Identify which cell holds the provided text, then report its [X, Y] central coordinate. 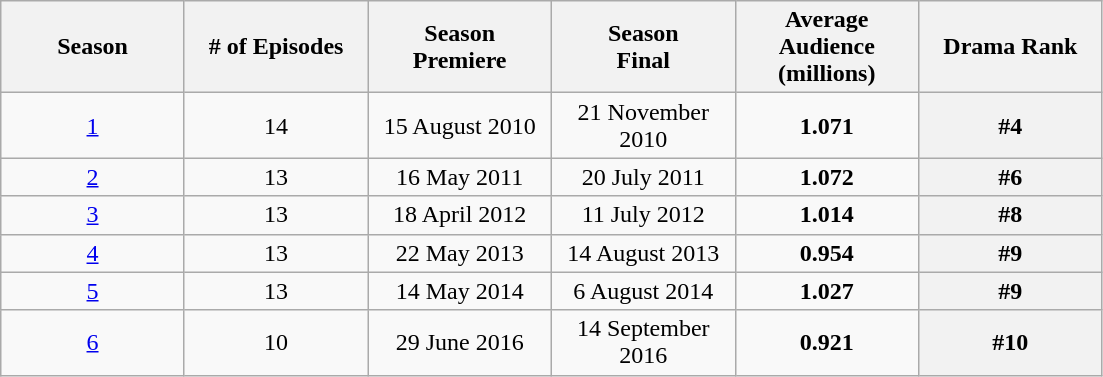
1 [93, 126]
Season Premiere [460, 47]
10 [276, 342]
18 April 2012 [460, 215]
20 July 2011 [643, 177]
22 May 2013 [460, 253]
0.954 [827, 253]
Season [93, 47]
6 [93, 342]
2 [93, 177]
21 November 2010 [643, 126]
6 August 2014 [643, 291]
14 September 2016 [643, 342]
3 [93, 215]
16 May 2011 [460, 177]
1.014 [827, 215]
0.921 [827, 342]
Season Final [643, 47]
1.072 [827, 177]
#4 [1011, 126]
1.071 [827, 126]
4 [93, 253]
11 July 2012 [643, 215]
15 August 2010 [460, 126]
14 August 2013 [643, 253]
14 [276, 126]
1.027 [827, 291]
#8 [1011, 215]
# of Episodes [276, 47]
14 May 2014 [460, 291]
29 June 2016 [460, 342]
Average Audience(millions) [827, 47]
#6 [1011, 177]
Drama Rank [1011, 47]
#10 [1011, 342]
5 [93, 291]
